Pinpoint the cell where the given text exists, returning its (x, y) midpoint coordinate. 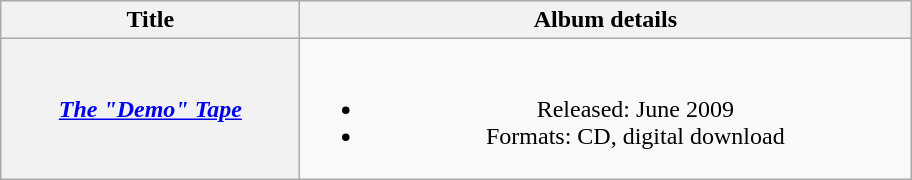
Title (150, 20)
Released: June 2009Formats: CD, digital download (606, 109)
The "Demo" Tape (150, 109)
Album details (606, 20)
